Find where the given text appears and provide that cell's center as [X, Y] coordinate. 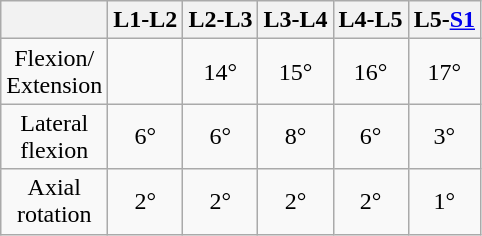
L2-L3 [220, 20]
14° [220, 72]
17° [444, 72]
3° [444, 136]
L5-S1 [444, 20]
Lateralflexion [54, 136]
16° [370, 72]
8° [296, 136]
Axialrotation [54, 202]
L1-L2 [146, 20]
L3-L4 [296, 20]
15° [296, 72]
L4-L5 [370, 20]
1° [444, 202]
Flexion/Extension [54, 72]
